Search for the cell housing the specified text and yield its [x, y] center coordinate. 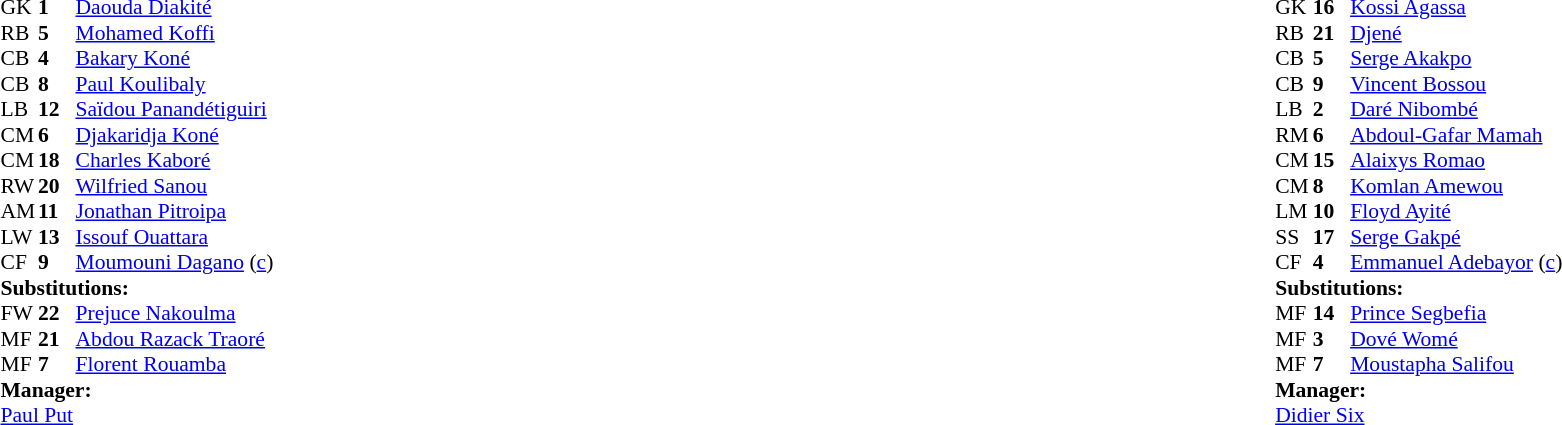
Jonathan Pitroipa [175, 211]
Saïdou Panandétiguiri [175, 109]
Issouf Ouattara [175, 237]
Florent Rouamba [175, 365]
Paul Koulibaly [175, 84]
14 [1332, 313]
Moustapha Salifou [1456, 365]
Dové Womé [1456, 339]
Serge Akakpo [1456, 59]
Floyd Ayité [1456, 211]
Prince Segbefia [1456, 313]
Daré Nibombé [1456, 109]
LW [19, 237]
22 [57, 313]
Prejuce Nakoulma [175, 313]
Serge Gakpé [1456, 237]
20 [57, 186]
Wilfried Sanou [175, 186]
AM [19, 211]
Abdoul-Gafar Mamah [1456, 135]
18 [57, 161]
SS [1294, 237]
2 [1332, 109]
10 [1332, 211]
Mohamed Koffi [175, 33]
Komlan Amewou [1456, 186]
LM [1294, 211]
Alaixys Romao [1456, 161]
13 [57, 237]
Moumouni Dagano (c) [175, 263]
FW [19, 313]
Charles Kaboré [175, 161]
Vincent Bossou [1456, 84]
12 [57, 109]
RW [19, 186]
Emmanuel Adebayor (c) [1456, 263]
Djakaridja Koné [175, 135]
17 [1332, 237]
15 [1332, 161]
Bakary Koné [175, 59]
RM [1294, 135]
Djené [1456, 33]
11 [57, 211]
3 [1332, 339]
Abdou Razack Traoré [175, 339]
